Identify which cell holds the provided text, then report its [x, y] central coordinate. 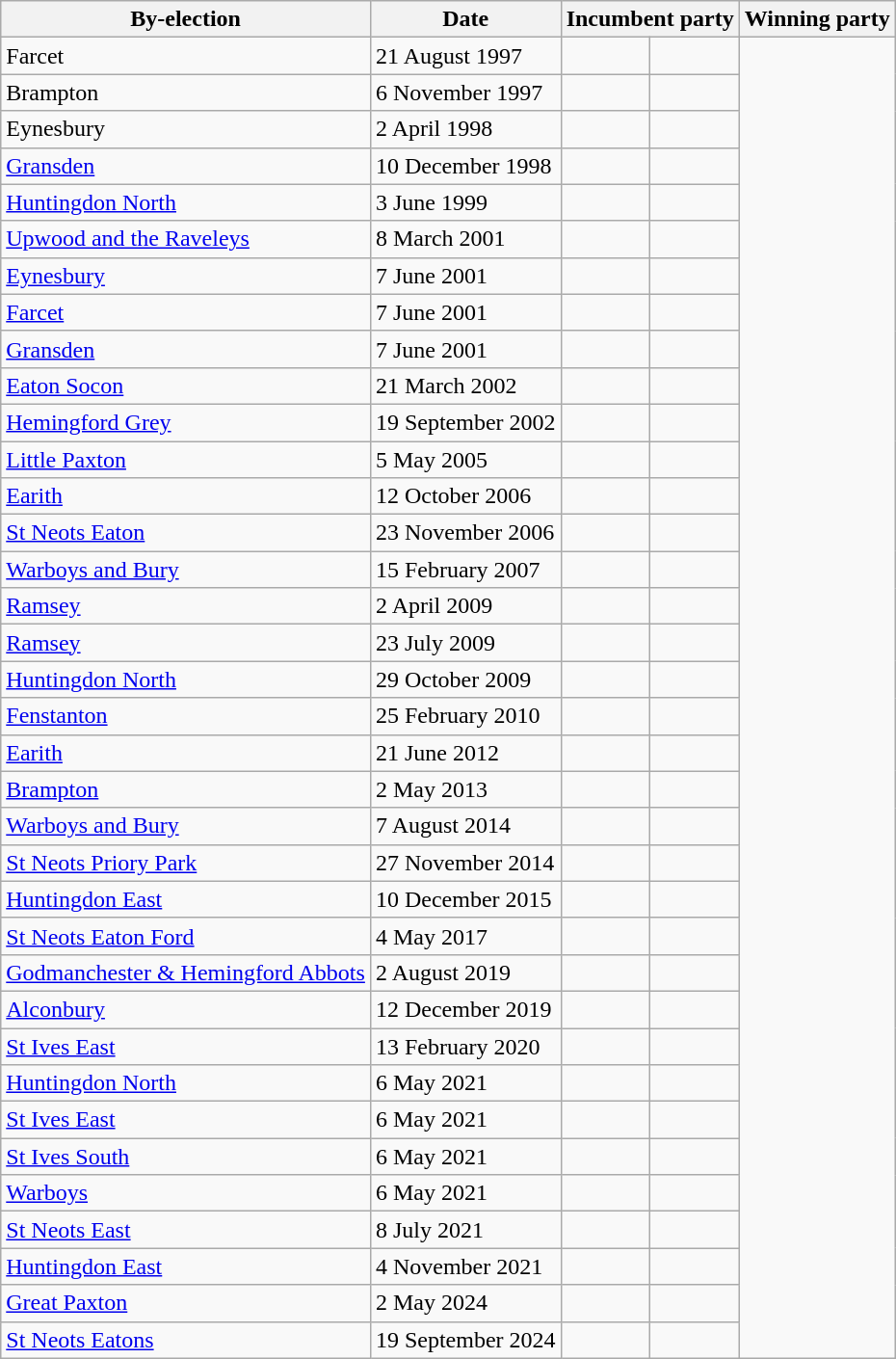
19 September 2002 [465, 422]
10 December 2015 [465, 899]
23 November 2006 [465, 533]
St Ives South [186, 1157]
8 March 2001 [465, 239]
St Neots Priory Park [186, 863]
2 May 2024 [465, 1303]
Warboys [186, 1193]
2 May 2013 [465, 789]
Eaton Socon [186, 386]
4 November 2021 [465, 1266]
19 September 2024 [465, 1340]
8 July 2021 [465, 1230]
2 April 1998 [465, 129]
Godmanchester & Hemingford Abbots [186, 973]
6 November 1997 [465, 93]
By-election [186, 19]
Hemingford Grey [186, 422]
Alconbury [186, 1009]
4 May 2017 [465, 936]
Fenstanton [186, 716]
St Neots Eatons [186, 1340]
21 March 2002 [465, 386]
Upwood and the Raveleys [186, 239]
12 October 2006 [465, 496]
Incumbent party [649, 19]
15 February 2007 [465, 570]
10 December 1998 [465, 166]
Great Paxton [186, 1303]
St Neots East [186, 1230]
7 August 2014 [465, 826]
27 November 2014 [465, 863]
21 June 2012 [465, 753]
21 August 1997 [465, 56]
2 April 2009 [465, 606]
29 October 2009 [465, 679]
Little Paxton [186, 460]
St Neots Eaton Ford [186, 936]
3 June 1999 [465, 202]
Date [465, 19]
25 February 2010 [465, 716]
12 December 2019 [465, 1009]
2 August 2019 [465, 973]
23 July 2009 [465, 643]
13 February 2020 [465, 1046]
5 May 2005 [465, 460]
Winning party [817, 19]
St Neots Eaton [186, 533]
